Detect which cell encompasses the target text, then output its [X, Y] center coordinate. 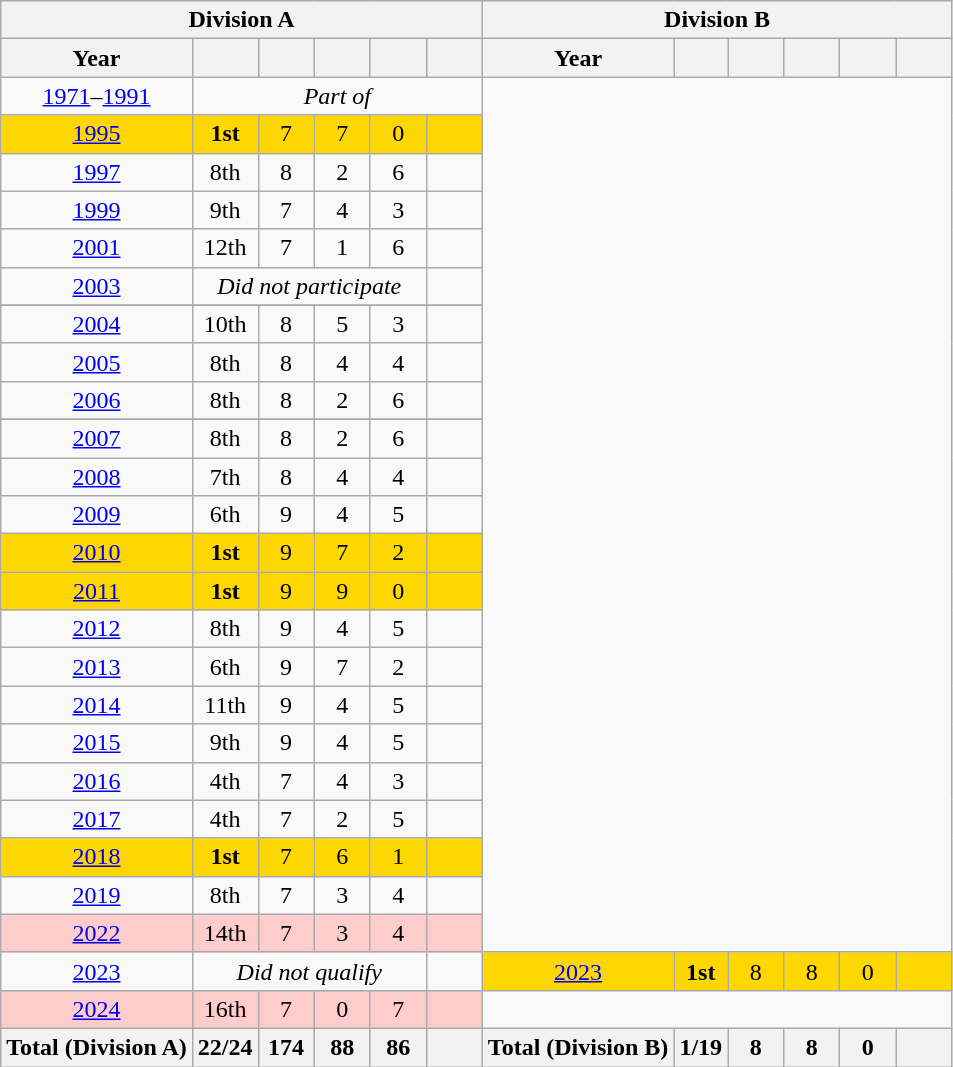
Total (Division B) [578, 1047]
2004 [97, 324]
2010 [97, 553]
1971–1991 [97, 96]
Division B [717, 20]
1995 [97, 134]
2011 [97, 591]
2018 [97, 857]
88 [342, 1047]
Total (Division A) [97, 1047]
14th [225, 933]
Did not qualify [309, 971]
86 [398, 1047]
1997 [97, 172]
2008 [97, 477]
174 [286, 1047]
2016 [97, 781]
2007 [97, 438]
2017 [97, 819]
2013 [97, 667]
2003 [97, 286]
11th [225, 705]
Did not participate [309, 286]
1999 [97, 210]
7th [225, 477]
2024 [97, 1009]
Division A [242, 20]
2001 [97, 248]
2022 [97, 933]
12th [225, 248]
Part of [337, 96]
10th [225, 324]
2012 [97, 629]
2015 [97, 743]
16th [225, 1009]
2009 [97, 515]
22/24 [225, 1047]
2005 [97, 362]
2019 [97, 895]
2014 [97, 705]
1/19 [701, 1047]
2006 [97, 400]
